Provide the [x, y] coordinate of the cell's center where the given text is located.  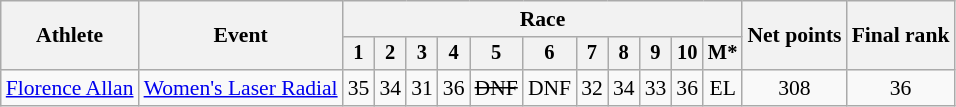
Race [543, 19]
Final rank [901, 36]
33 [656, 88]
4 [454, 54]
6 [550, 54]
10 [687, 54]
32 [592, 88]
2 [390, 54]
1 [359, 54]
Event [241, 36]
Athlete [70, 36]
EL [722, 88]
Florence Allan [70, 88]
Women's Laser Radial [241, 88]
7 [592, 54]
Net points [794, 36]
9 [656, 54]
8 [624, 54]
31 [422, 88]
M* [722, 54]
5 [496, 54]
35 [359, 88]
3 [422, 54]
308 [794, 88]
